Determine the [X, Y] coordinate at the center of the cell enclosing the given text.  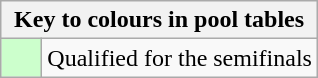
Qualified for the semifinals [180, 58]
Key to colours in pool tables [160, 20]
